Pinpoint the cell where the given text exists, returning its [X, Y] midpoint coordinate. 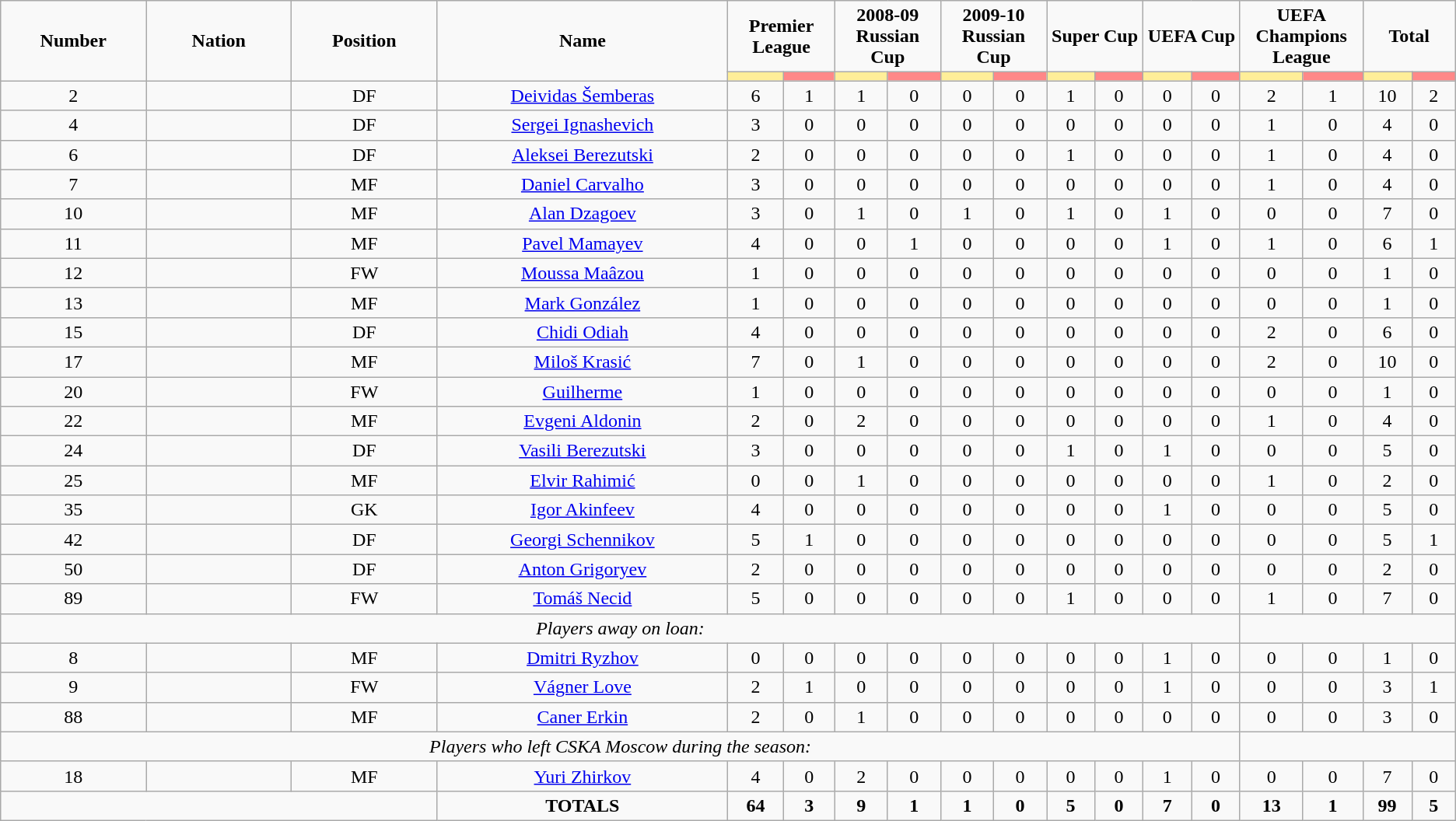
Georgi Schennikov [583, 540]
Daniel Carvalho [583, 184]
Yuri Zhirkov [583, 776]
11 [73, 243]
GK [364, 510]
Name [583, 40]
24 [73, 451]
Evgeni Aldonin [583, 421]
12 [73, 273]
18 [73, 776]
Number [73, 40]
22 [73, 421]
Players away on loan: [621, 628]
Dmitri Ryzhov [583, 658]
Anton Grigoryev [583, 569]
35 [73, 510]
Players who left CSKA Moscow during the season: [621, 746]
Position [364, 40]
99 [1388, 805]
Tomáš Necid [583, 599]
Super Cup [1095, 37]
Total [1409, 37]
Premier League [781, 37]
Vasili Berezutski [583, 451]
8 [73, 658]
Nation [219, 40]
50 [73, 569]
42 [73, 540]
Alan Dzagoev [583, 214]
TOTALS [583, 805]
Sergei Ignashevich [583, 125]
Aleksei Berezutski [583, 155]
15 [73, 332]
UEFA Cup [1192, 37]
89 [73, 599]
2008-09 Russian Cup [887, 37]
Mark González [583, 302]
Pavel Mamayev [583, 243]
Elvir Rahimić [583, 480]
64 [756, 805]
Miloš Krasić [583, 362]
Chidi Odiah [583, 332]
17 [73, 362]
Moussa Maâzou [583, 273]
Deividas Šemberas [583, 96]
Guilherme [583, 391]
88 [73, 717]
2009-10 Russian Cup [993, 37]
Caner Erkin [583, 717]
20 [73, 391]
25 [73, 480]
UEFA Champions League [1301, 37]
Vágner Love [583, 687]
Igor Akinfeev [583, 510]
